Find where the given text appears and provide that cell's center as (X, Y) coordinate. 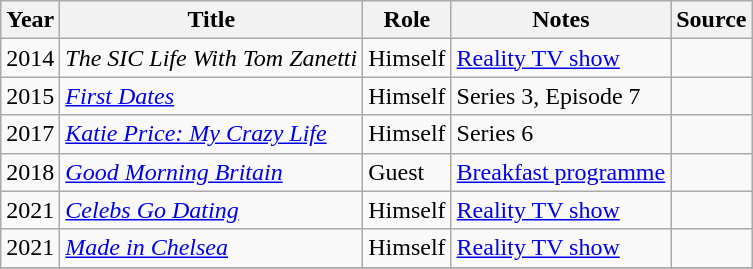
Role (407, 20)
2017 (30, 134)
Title (212, 20)
Notes (561, 20)
Series 3, Episode 7 (561, 96)
First Dates (212, 96)
Good Morning Britain (212, 172)
Celebs Go Dating (212, 210)
Year (30, 20)
Breakfast programme (561, 172)
Made in Chelsea (212, 248)
2015 (30, 96)
The SIC Life With Tom Zanetti (212, 58)
Source (712, 20)
2014 (30, 58)
2018 (30, 172)
Guest (407, 172)
Series 6 (561, 134)
Katie Price: My Crazy Life (212, 134)
